Detect which cell encompasses the target text, then output its (X, Y) center coordinate. 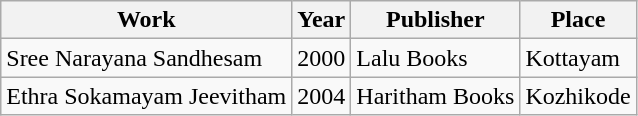
Kottayam (578, 58)
Work (146, 20)
Year (322, 20)
Kozhikode (578, 96)
Place (578, 20)
Sree Narayana Sandhesam (146, 58)
Haritham Books (436, 96)
Publisher (436, 20)
2004 (322, 96)
2000 (322, 58)
Lalu Books (436, 58)
Ethra Sokamayam Jeevitham (146, 96)
